Find where the given text appears and provide that cell's center as [X, Y] coordinate. 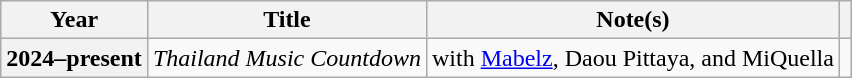
Year [74, 20]
with Mabelz, Daou Pittaya, and MiQuella [632, 58]
Thailand Music Countdown [286, 58]
2024–present [74, 58]
Note(s) [632, 20]
Title [286, 20]
